Return (X, Y) of the center of cell containing provided text 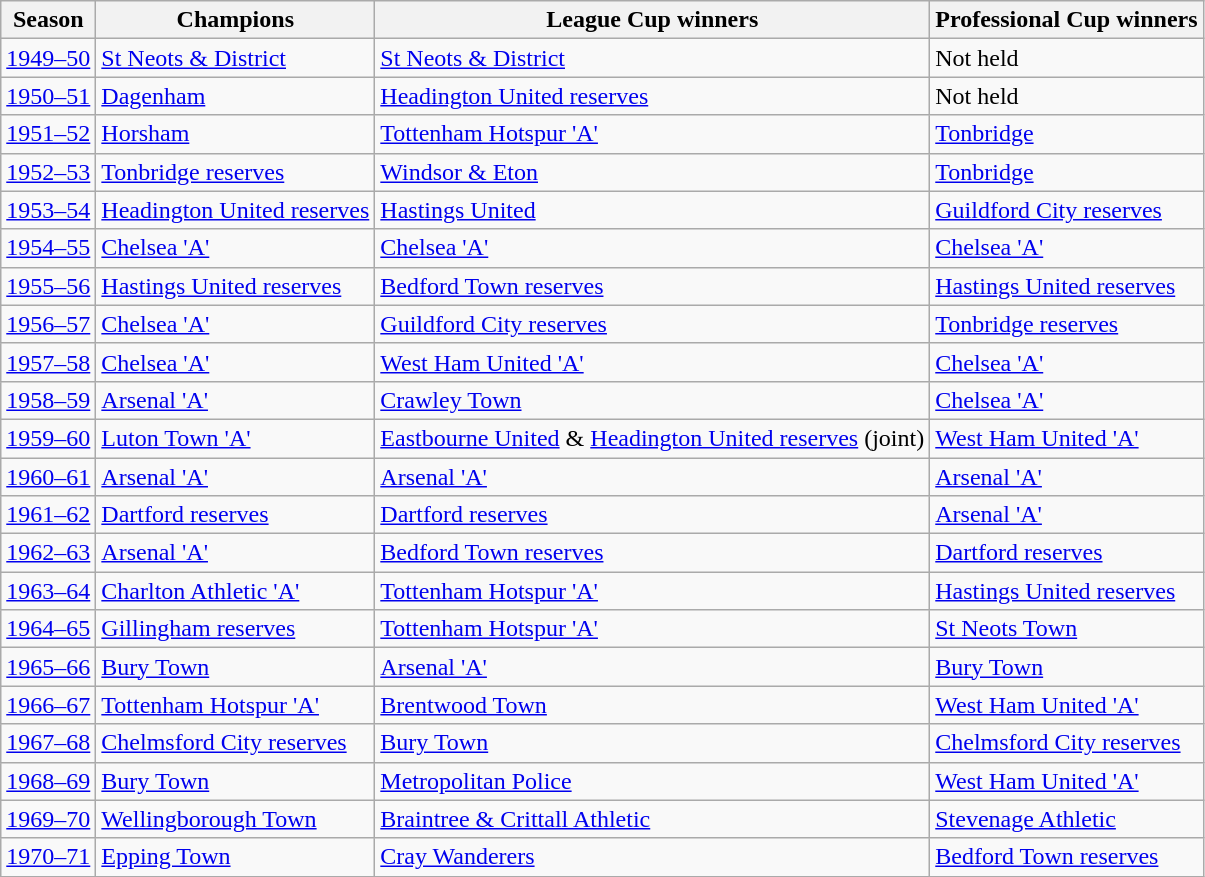
1955–56 (48, 286)
Eastbourne United & Headington United reserves (joint) (652, 438)
Gillingham reserves (236, 629)
1966–67 (48, 705)
1950–51 (48, 96)
1956–57 (48, 324)
St Neots Town (1066, 629)
1964–65 (48, 629)
Brentwood Town (652, 705)
Professional Cup winners (1066, 20)
Champions (236, 20)
1954–55 (48, 248)
1965–66 (48, 667)
Windsor & Eton (652, 172)
1968–69 (48, 781)
1959–60 (48, 438)
1969–70 (48, 819)
Charlton Athletic 'A' (236, 591)
Stevenage Athletic (1066, 819)
Horsham (236, 134)
1958–59 (48, 400)
League Cup winners (652, 20)
Epping Town (236, 857)
Wellingborough Town (236, 819)
Dagenham (236, 96)
Crawley Town (652, 400)
Season (48, 20)
1952–53 (48, 172)
1963–64 (48, 591)
Braintree & Crittall Athletic (652, 819)
1961–62 (48, 515)
1967–68 (48, 743)
1951–52 (48, 134)
1970–71 (48, 857)
1953–54 (48, 210)
Cray Wanderers (652, 857)
1957–58 (48, 362)
1949–50 (48, 58)
Hastings United (652, 210)
1962–63 (48, 553)
Metropolitan Police (652, 781)
Luton Town 'A' (236, 438)
1960–61 (48, 477)
